Locate the cell with the specified text and output its (X, Y) center coordinate. 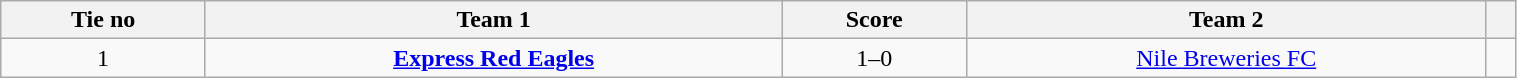
Team 2 (1226, 20)
Tie no (104, 20)
Nile Breweries FC (1226, 58)
Team 1 (493, 20)
Express Red Eagles (493, 58)
1 (104, 58)
1–0 (874, 58)
Score (874, 20)
